For the text-containing cell, return its midpoint in [x, y] coordinate format. 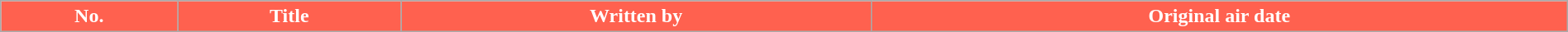
Written by [636, 16]
Title [289, 16]
Original air date [1219, 16]
No. [89, 16]
